From the cell containing the given text, extract its center point as (x, y) coordinate. 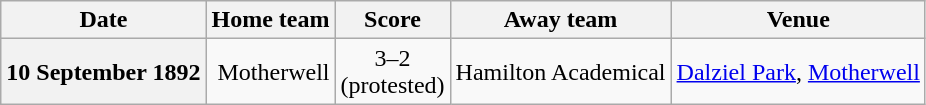
Away team (560, 20)
Date (104, 20)
Score (392, 20)
Venue (798, 20)
Home team (270, 20)
3–2(protested) (392, 72)
10 September 1892 (104, 72)
Dalziel Park, Motherwell (798, 72)
Hamilton Academical (560, 72)
Motherwell (270, 72)
